Detect which cell encompasses the target text, then output its [X, Y] center coordinate. 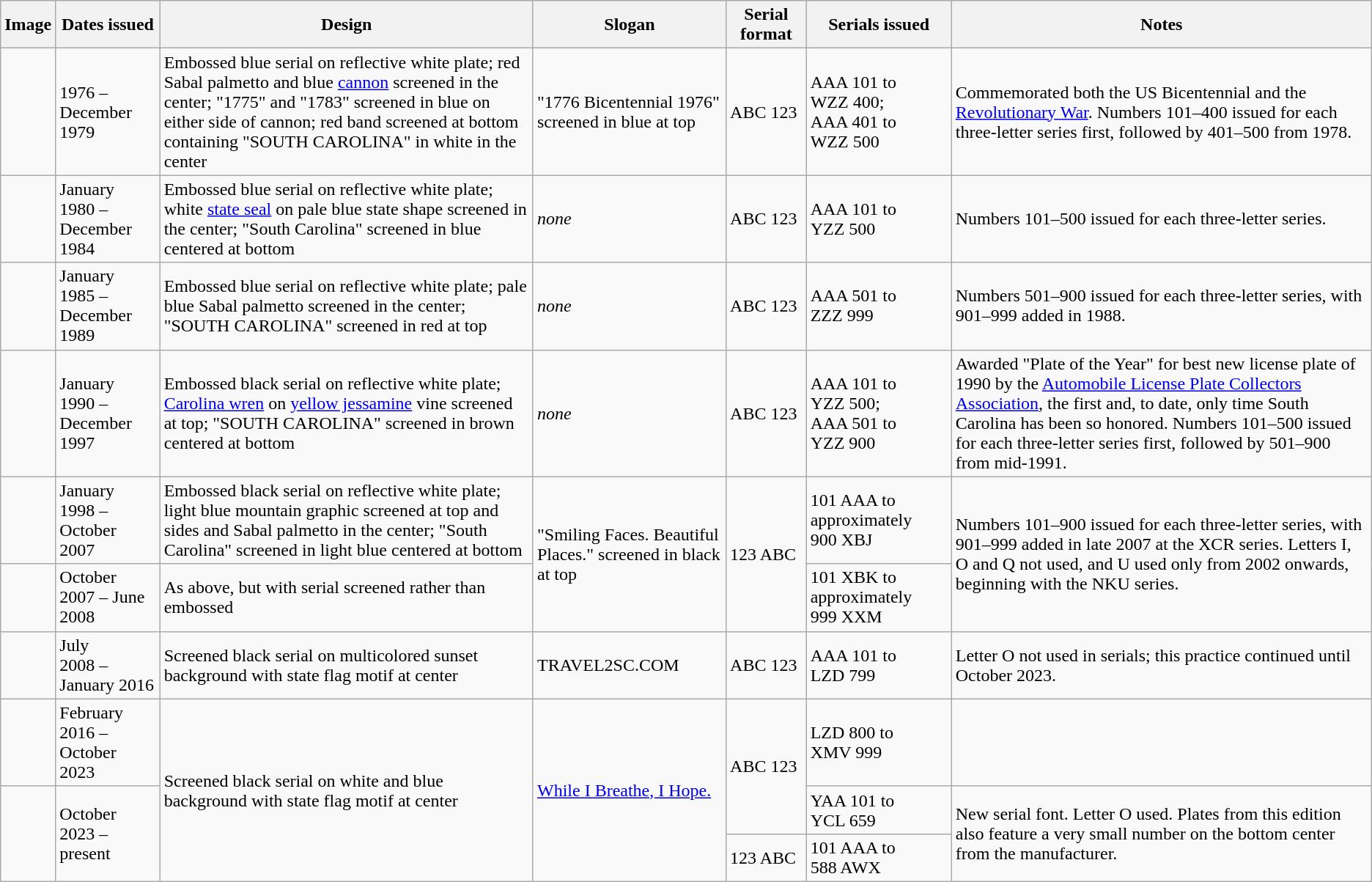
July2008 – January 2016 [108, 665]
101 AAA to approximately 900 XBJ [879, 521]
Slogan [629, 25]
Dates issued [108, 25]
LZD 800 to XMV 999 [879, 742]
Letter O not used in serials; this practice continued until October 2023. [1161, 665]
"1776 Bicentennial 1976" screened in blue at top [629, 111]
101 XBK to approximately 999 XXM [879, 598]
While I Breathe, I Hope. [629, 790]
Screened black serial on white and blue background with state flag motif at center [346, 790]
Embossed blue serial on reflective white plate; pale blue Sabal palmetto screened in the center; "SOUTH CAROLINA" screened in red at top [346, 306]
Serial format [767, 25]
AAA 101 to LZD 799 [879, 665]
"Smiling Faces. Beautiful Places." screened in black at top [629, 554]
February 2016 – October 2023 [108, 742]
AAA 501 to ZZZ 999 [879, 306]
Numbers 501–900 issued for each three-letter series, with 901–999 added in 1988. [1161, 306]
As above, but with serial screened rather than embossed [346, 598]
Design [346, 25]
TRAVEL2SC.COM [629, 665]
AAA 101 to YZZ 500; AAA 501 to YZZ 900 [879, 414]
January 1980 – December 1984 [108, 218]
January 1998 – October 2007 [108, 521]
October 2007 – June2008 [108, 598]
YAA 101 to YCL 659 [879, 809]
AAA 101 to WZZ 400; AAA 401 to WZZ 500 [879, 111]
January 1985 – December 1989 [108, 306]
1976 – December 1979 [108, 111]
New serial font. Letter O used. Plates from this edition also feature a very small number on the bottom center from the manufacturer. [1161, 834]
Numbers 101–500 issued for each three-letter series. [1161, 218]
AAA 101 to YZZ 500 [879, 218]
October 2023 – present [108, 834]
101 AAA to 588 AWX [879, 858]
Image [28, 25]
Serials issued [879, 25]
January 1990 – December 1997 [108, 414]
Screened black serial on multicolored sunset background with state flag motif at center [346, 665]
Notes [1161, 25]
